Extract the (X, Y) coordinate from the center of the cell holding the provided text.  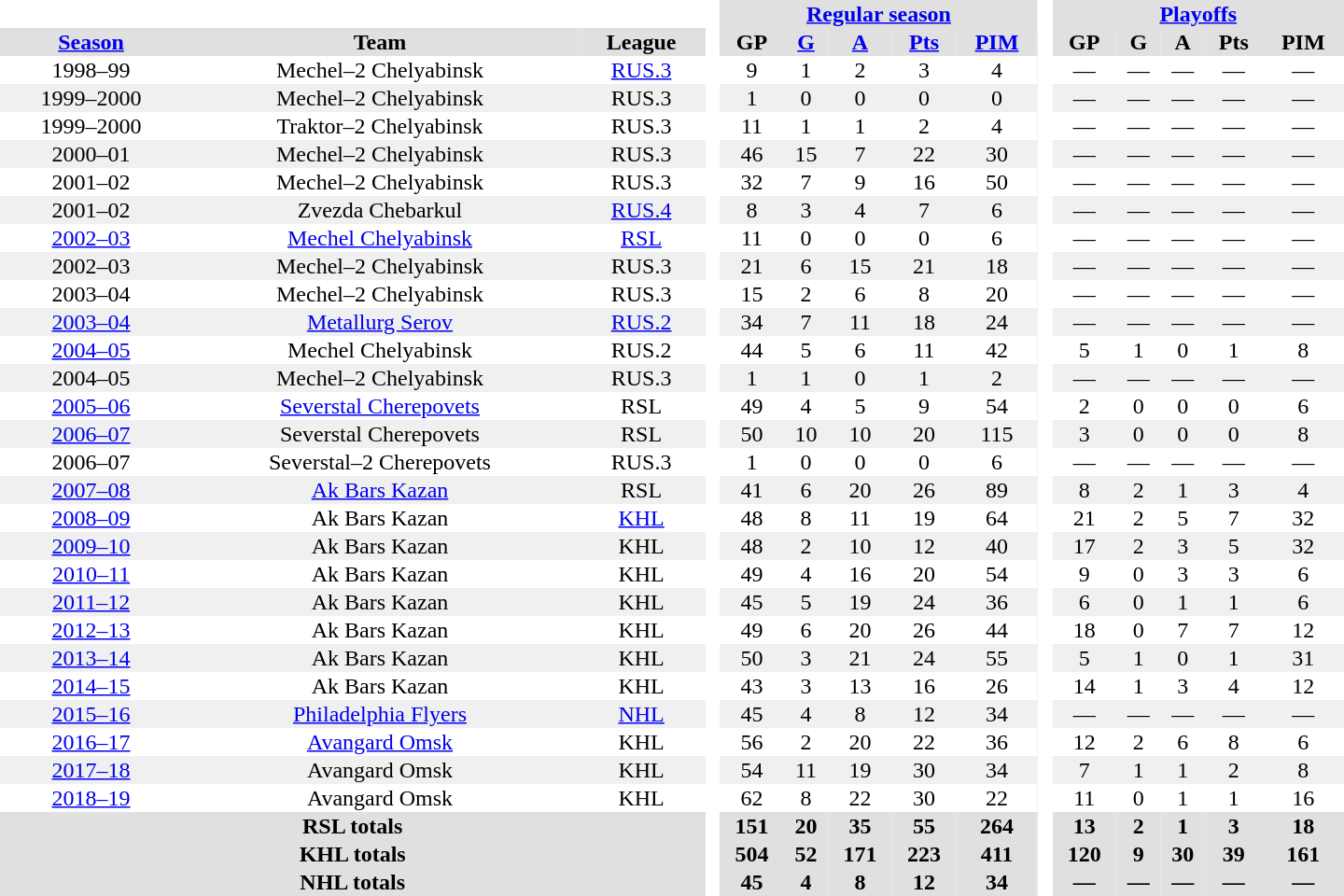
17 (1085, 546)
Zvezda Chebarkul (380, 210)
2013–14 (91, 658)
62 (752, 798)
Regular season (878, 14)
40 (997, 546)
2017–18 (91, 770)
14 (1085, 686)
151 (752, 826)
2018–19 (91, 798)
42 (997, 350)
41 (752, 490)
2010–11 (91, 574)
Team (380, 42)
31 (1303, 658)
120 (1085, 854)
2000–01 (91, 154)
2016–17 (91, 742)
504 (752, 854)
2007–08 (91, 490)
56 (752, 742)
115 (997, 434)
2012–13 (91, 630)
2015–16 (91, 714)
39 (1234, 854)
2008–09 (91, 518)
NHL (642, 714)
Traktor–2 Chelyabinsk (380, 126)
64 (997, 518)
League (642, 42)
Severstal–2 Cherepovets (380, 462)
NHL totals (353, 882)
Philadelphia Flyers (380, 714)
46 (752, 154)
Season (91, 42)
52 (806, 854)
171 (861, 854)
161 (1303, 854)
43 (752, 686)
2005–06 (91, 406)
RUS.4 (642, 210)
264 (997, 826)
411 (997, 854)
1998–99 (91, 70)
35 (861, 826)
2011–12 (91, 602)
223 (924, 854)
Metallurg Serov (380, 322)
RSL totals (353, 826)
KHL totals (353, 854)
2009–10 (91, 546)
89 (997, 490)
2014–15 (91, 686)
Playoffs (1198, 14)
